For the text-containing cell, return its midpoint in (X, Y) coordinate format. 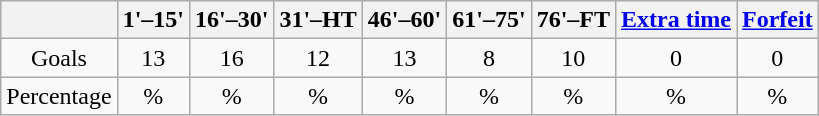
12 (318, 58)
8 (489, 58)
61'–75' (489, 20)
Percentage (59, 96)
Extra time (676, 20)
31'–HT (318, 20)
1'–15' (153, 20)
Forfeit (778, 20)
16'–30' (231, 20)
46'–60' (404, 20)
16 (231, 58)
Goals (59, 58)
10 (573, 58)
76'–FT (573, 20)
